Identify which cell holds the provided text, then report its (x, y) central coordinate. 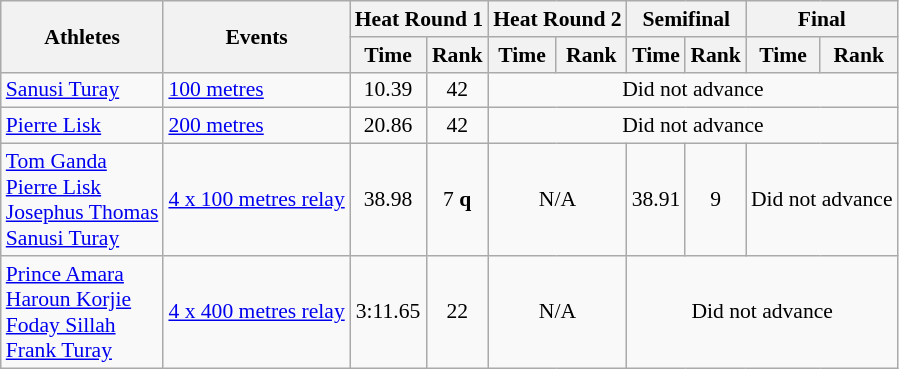
10.39 (388, 90)
9 (716, 200)
20.86 (388, 126)
Athletes (82, 36)
Tom GandaPierre LiskJosephus ThomasSanusi Turay (82, 200)
Sanusi Turay (82, 90)
Pierre Lisk (82, 126)
Prince AmaraHaroun KorjieFoday SillahFrank Turay (82, 312)
Final (822, 19)
4 x 100 metres relay (256, 200)
7 q (457, 200)
Heat Round 1 (419, 19)
22 (457, 312)
100 metres (256, 90)
Heat Round 2 (557, 19)
Events (256, 36)
38.91 (656, 200)
38.98 (388, 200)
4 x 400 metres relay (256, 312)
Semifinal (686, 19)
3:11.65 (388, 312)
200 metres (256, 126)
